Provide the (x, y) coordinate of the cell's center where the given text is located.  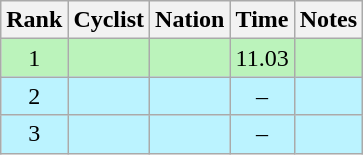
Nation (190, 20)
Cyclist (109, 20)
11.03 (262, 58)
Notes (328, 20)
2 (34, 96)
Time (262, 20)
Rank (34, 20)
1 (34, 58)
3 (34, 134)
